Pinpoint the cell where the given text exists, returning its (X, Y) midpoint coordinate. 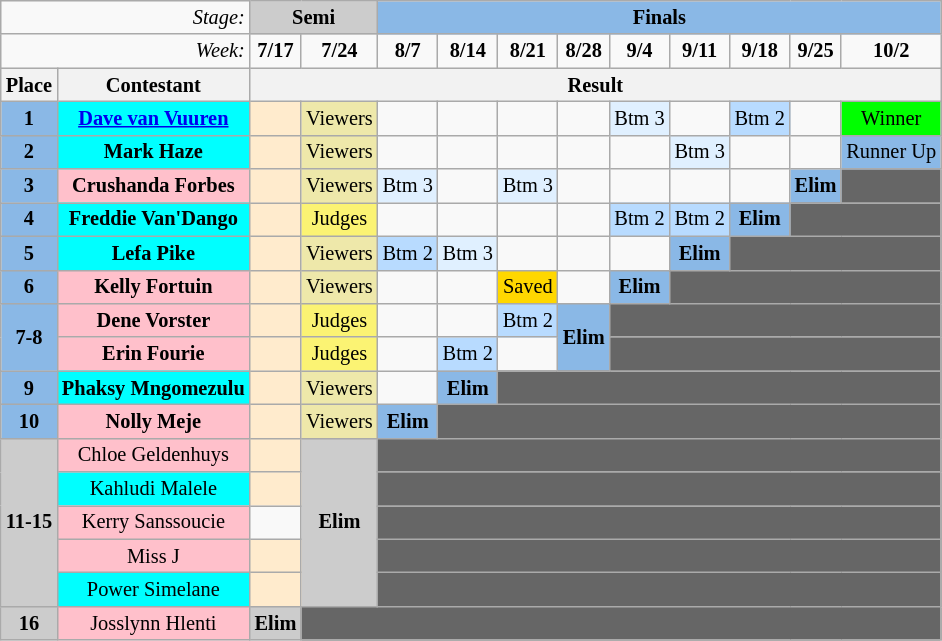
Erin Fourie (154, 354)
8/28 (584, 51)
1 (29, 118)
8/14 (468, 51)
Kelly Fortuin (154, 287)
2 (29, 152)
9 (29, 388)
3 (29, 186)
Result (596, 85)
Kahludi Malele (154, 489)
Stage: (126, 17)
10/2 (891, 51)
Semi (314, 17)
Crushanda Forbes (154, 186)
Contestant (154, 85)
Winner (891, 118)
Dene Vorster (154, 320)
Phaksy Mngomezulu (154, 388)
Mark Haze (154, 152)
6 (29, 287)
Dave van Vuuren (154, 118)
10 (29, 421)
Miss J (154, 556)
Chloe Geldenhuys (154, 455)
7-8 (29, 336)
Freddie Van'Dango (154, 219)
Lefa Pike (154, 253)
9/18 (760, 51)
9/4 (639, 51)
7/24 (339, 51)
8/7 (408, 51)
Week: (126, 51)
Finals (660, 17)
Saved (528, 287)
Power Simelane (154, 589)
7/17 (276, 51)
11-15 (29, 522)
Place (29, 85)
Kerry Sanssoucie (154, 522)
8/21 (528, 51)
5 (29, 253)
9/11 (700, 51)
4 (29, 219)
Runner Up (891, 152)
16 (29, 623)
9/25 (816, 51)
Nolly Meje (154, 421)
Josslynn Hlenti (154, 623)
